Search for the cell housing the specified text and yield its (X, Y) center coordinate. 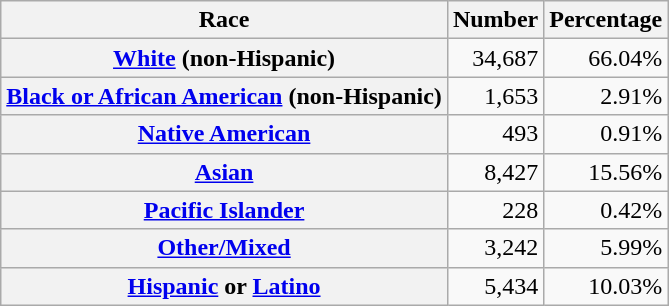
10.03% (606, 286)
8,427 (495, 172)
228 (495, 210)
Other/Mixed (224, 248)
Race (224, 20)
Pacific Islander (224, 210)
5.99% (606, 248)
Asian (224, 172)
493 (495, 134)
Hispanic or Latino (224, 286)
0.42% (606, 210)
Native American (224, 134)
0.91% (606, 134)
Number (495, 20)
White (non-Hispanic) (224, 58)
3,242 (495, 248)
34,687 (495, 58)
5,434 (495, 286)
Black or African American (non-Hispanic) (224, 96)
2.91% (606, 96)
Percentage (606, 20)
1,653 (495, 96)
15.56% (606, 172)
66.04% (606, 58)
